Detect which cell encompasses the target text, then output its (x, y) center coordinate. 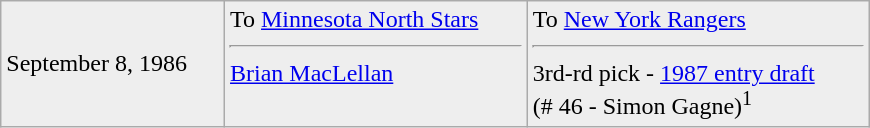
To Minnesota North StarsBrian MacLellan (376, 64)
September 8, 1986 (113, 64)
To New York Rangers3rd-rd pick - 1987 entry draft(# 46 - Simon Gagne)1 (698, 64)
